For the text-containing cell, return its midpoint in [x, y] coordinate format. 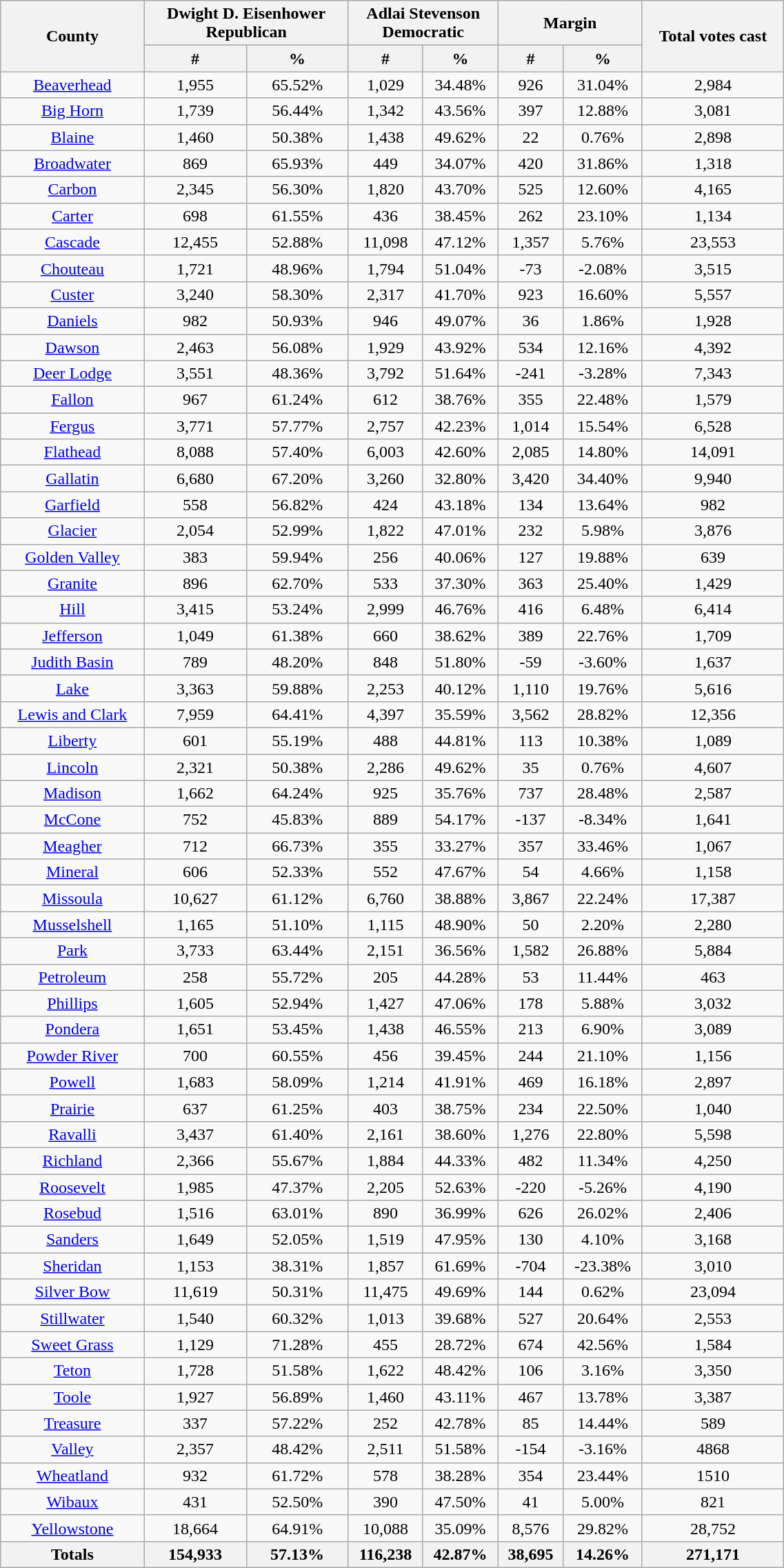
62.70% [297, 583]
455 [385, 1345]
1,342 [385, 111]
36.99% [461, 1214]
63.44% [297, 951]
1,276 [531, 1134]
65.93% [297, 163]
3,010 [713, 1266]
14.80% [603, 452]
34.48% [461, 85]
Meagher [72, 846]
Wibaux [72, 1502]
Broadwater [72, 163]
39.45% [461, 1056]
626 [531, 1214]
2,587 [713, 794]
45.83% [297, 820]
106 [531, 1371]
1,158 [713, 872]
3,415 [195, 610]
6,528 [713, 426]
Dwight D. EisenhowerRepublican [246, 23]
178 [531, 1003]
28,752 [713, 1528]
2,321 [195, 767]
63.01% [297, 1214]
-2.08% [603, 268]
55.67% [297, 1160]
57.13% [297, 1554]
56.44% [297, 111]
-73 [531, 268]
11,098 [385, 242]
5.76% [603, 242]
20.64% [603, 1318]
4.10% [603, 1240]
43.92% [461, 347]
22.80% [603, 1134]
2.20% [603, 925]
2,511 [385, 1449]
58.30% [297, 294]
1,955 [195, 85]
Sanders [72, 1240]
Sheridan [72, 1266]
1,516 [195, 1214]
2,357 [195, 1449]
7,959 [195, 714]
59.94% [297, 557]
2,984 [713, 85]
7,343 [713, 374]
6,760 [385, 898]
40.12% [461, 688]
4,607 [713, 767]
38.28% [461, 1476]
2,253 [385, 688]
60.55% [297, 1056]
Daniels [72, 321]
Big Horn [72, 111]
1,115 [385, 925]
46.55% [461, 1029]
1,822 [385, 531]
Missoula [72, 898]
2,054 [195, 531]
57.22% [297, 1423]
3,387 [713, 1397]
28.48% [603, 794]
53.24% [297, 610]
38.62% [461, 636]
Garfield [72, 505]
50.31% [297, 1292]
35 [531, 767]
Totals [72, 1554]
639 [713, 557]
Total votes cast [713, 36]
1,153 [195, 1266]
3,771 [195, 426]
205 [385, 977]
1,728 [195, 1371]
5.98% [603, 531]
29.82% [603, 1528]
2,317 [385, 294]
488 [385, 741]
1,110 [531, 688]
1,709 [713, 636]
35.76% [461, 794]
5.00% [603, 1502]
10,088 [385, 1528]
57.40% [297, 452]
601 [195, 741]
436 [385, 216]
22.50% [603, 1108]
5.88% [603, 1003]
1,927 [195, 1397]
Lincoln [72, 767]
Ravalli [72, 1134]
40.06% [461, 557]
1,013 [385, 1318]
49.69% [461, 1292]
533 [385, 583]
1,582 [531, 951]
6.90% [603, 1029]
48.90% [461, 925]
12.16% [603, 347]
9,940 [713, 479]
Rosebud [72, 1214]
34.40% [603, 479]
52.99% [297, 531]
64.91% [297, 1528]
2,999 [385, 610]
23.10% [603, 216]
3,363 [195, 688]
946 [385, 321]
482 [531, 1160]
Teton [72, 1371]
Mineral [72, 872]
1,089 [713, 741]
19.88% [603, 557]
4,190 [713, 1187]
4.66% [603, 872]
-3.28% [603, 374]
271,171 [713, 1554]
26.88% [603, 951]
234 [531, 1108]
Powell [72, 1082]
1,794 [385, 268]
6,680 [195, 479]
3,515 [713, 268]
56.08% [297, 347]
47.50% [461, 1502]
-154 [531, 1449]
144 [531, 1292]
-3.16% [603, 1449]
41 [531, 1502]
53 [531, 977]
134 [531, 505]
-704 [531, 1266]
67.20% [297, 479]
22.76% [603, 636]
6.48% [603, 610]
606 [195, 872]
47.06% [461, 1003]
1,357 [531, 242]
337 [195, 1423]
Fergus [72, 426]
52.50% [297, 1502]
15.54% [603, 426]
357 [531, 846]
3,562 [531, 714]
2,161 [385, 1134]
5,884 [713, 951]
2,345 [195, 190]
Treasure [72, 1423]
1,318 [713, 163]
637 [195, 1108]
52.33% [297, 872]
449 [385, 163]
42.87% [461, 1554]
154,933 [195, 1554]
43.11% [461, 1397]
244 [531, 1056]
3,168 [713, 1240]
6,414 [713, 610]
38.45% [461, 216]
44.33% [461, 1160]
33.27% [461, 846]
47.37% [297, 1187]
252 [385, 1423]
64.41% [297, 714]
1,929 [385, 347]
213 [531, 1029]
61.55% [297, 216]
61.72% [297, 1476]
1,029 [385, 85]
8,088 [195, 452]
Flathead [72, 452]
2,286 [385, 767]
11,475 [385, 1292]
38.75% [461, 1108]
12,356 [713, 714]
2,898 [713, 137]
Fallon [72, 400]
3,792 [385, 374]
4,250 [713, 1160]
1,605 [195, 1003]
Granite [72, 583]
42.78% [461, 1423]
57.77% [297, 426]
39.68% [461, 1318]
3,260 [385, 479]
12.60% [603, 190]
12.88% [603, 111]
232 [531, 531]
1,067 [713, 846]
52.63% [461, 1187]
52.88% [297, 242]
12,455 [195, 242]
Deer Lodge [72, 374]
53.45% [297, 1029]
416 [531, 610]
48.20% [297, 662]
752 [195, 820]
Judith Basin [72, 662]
3,081 [713, 111]
46.76% [461, 610]
14.44% [603, 1423]
Toole [72, 1397]
737 [531, 794]
6,003 [385, 452]
Richland [72, 1160]
60.32% [297, 1318]
3,089 [713, 1029]
424 [385, 505]
13.64% [603, 505]
Prairie [72, 1108]
467 [531, 1397]
3,032 [713, 1003]
534 [531, 347]
44.81% [461, 741]
66.73% [297, 846]
1,540 [195, 1318]
38.31% [297, 1266]
10,627 [195, 898]
5,598 [713, 1134]
527 [531, 1318]
1,049 [195, 636]
Carter [72, 216]
1,622 [385, 1371]
47.01% [461, 531]
Park [72, 951]
Chouteau [72, 268]
890 [385, 1214]
1510 [713, 1476]
4868 [713, 1449]
3,867 [531, 898]
35.09% [461, 1528]
38.60% [461, 1134]
262 [531, 216]
525 [531, 190]
397 [531, 111]
578 [385, 1476]
37.30% [461, 583]
612 [385, 400]
-220 [531, 1187]
35.59% [461, 714]
43.56% [461, 111]
469 [531, 1082]
26.02% [603, 1214]
3,733 [195, 951]
23,094 [713, 1292]
13.78% [603, 1397]
Margin [570, 23]
1,156 [713, 1056]
0.62% [603, 1292]
17,387 [713, 898]
589 [713, 1423]
Yellowstone [72, 1528]
-241 [531, 374]
363 [531, 583]
22 [531, 137]
Cascade [72, 242]
Glacier [72, 531]
County [72, 36]
-5.26% [603, 1187]
16.18% [603, 1082]
14,091 [713, 452]
23.44% [603, 1476]
2,085 [531, 452]
31.86% [603, 163]
36.56% [461, 951]
3,240 [195, 294]
61.69% [461, 1266]
38.88% [461, 898]
389 [531, 636]
558 [195, 505]
Custer [72, 294]
54 [531, 872]
-8.34% [603, 820]
2,757 [385, 426]
552 [385, 872]
8,576 [531, 1528]
5,616 [713, 688]
Wheatland [72, 1476]
10.38% [603, 741]
14.26% [603, 1554]
674 [531, 1345]
789 [195, 662]
Blaine [72, 137]
52.94% [297, 1003]
61.40% [297, 1134]
49.07% [461, 321]
48.96% [297, 268]
41.70% [461, 294]
1,427 [385, 1003]
1,214 [385, 1082]
1,579 [713, 400]
Gallatin [72, 479]
1,857 [385, 1266]
38.76% [461, 400]
2,280 [713, 925]
38,695 [531, 1554]
41.91% [461, 1082]
1,985 [195, 1187]
44.28% [461, 977]
889 [385, 820]
869 [195, 163]
71.28% [297, 1345]
61.12% [297, 898]
61.38% [297, 636]
2,406 [713, 1214]
660 [385, 636]
11.34% [603, 1160]
1,584 [713, 1345]
390 [385, 1502]
Musselshell [72, 925]
Madison [72, 794]
43.70% [461, 190]
3,420 [531, 479]
2,553 [713, 1318]
1,429 [713, 583]
1,683 [195, 1082]
McCone [72, 820]
55.72% [297, 977]
896 [195, 583]
-59 [531, 662]
65.52% [297, 85]
47.67% [461, 872]
48.36% [297, 374]
Carbon [72, 190]
Valley [72, 1449]
1,651 [195, 1029]
420 [531, 163]
50.93% [297, 321]
Sweet Grass [72, 1345]
3,350 [713, 1371]
354 [531, 1476]
22.24% [603, 898]
932 [195, 1476]
31.04% [603, 85]
431 [195, 1502]
848 [385, 662]
16.60% [603, 294]
Phillips [72, 1003]
58.09% [297, 1082]
47.12% [461, 242]
Golden Valley [72, 557]
Dawson [72, 347]
130 [531, 1240]
967 [195, 400]
Pondera [72, 1029]
1,040 [713, 1108]
4,165 [713, 190]
50 [531, 925]
18,664 [195, 1528]
3,551 [195, 374]
4,392 [713, 347]
42.60% [461, 452]
3,876 [713, 531]
Stillwater [72, 1318]
1,721 [195, 268]
59.88% [297, 688]
28.72% [461, 1345]
61.25% [297, 1108]
28.82% [603, 714]
47.95% [461, 1240]
5,557 [713, 294]
Powder River [72, 1056]
923 [531, 294]
1,739 [195, 111]
1,165 [195, 925]
1,649 [195, 1240]
34.07% [461, 163]
54.17% [461, 820]
Liberty [72, 741]
113 [531, 741]
Hill [72, 610]
19.76% [603, 688]
Beaverhead [72, 85]
127 [531, 557]
116,238 [385, 1554]
23,553 [713, 242]
2,151 [385, 951]
21.10% [603, 1056]
56.82% [297, 505]
712 [195, 846]
56.89% [297, 1397]
Petroleum [72, 977]
Jefferson [72, 636]
1,928 [713, 321]
2,366 [195, 1160]
61.24% [297, 400]
4,397 [385, 714]
42.56% [603, 1345]
22.48% [603, 400]
-23.38% [603, 1266]
51.04% [461, 268]
51.10% [297, 925]
403 [385, 1108]
700 [195, 1056]
1,820 [385, 190]
25.40% [603, 583]
42.23% [461, 426]
256 [385, 557]
3.16% [603, 1371]
925 [385, 794]
Roosevelt [72, 1187]
85 [531, 1423]
Silver Bow [72, 1292]
1,134 [713, 216]
3,437 [195, 1134]
1,014 [531, 426]
1,519 [385, 1240]
52.05% [297, 1240]
51.64% [461, 374]
463 [713, 977]
821 [713, 1502]
1,662 [195, 794]
11.44% [603, 977]
56.30% [297, 190]
1.86% [603, 321]
Lewis and Clark [72, 714]
1,641 [713, 820]
55.19% [297, 741]
1,884 [385, 1160]
456 [385, 1056]
11,619 [195, 1292]
36 [531, 321]
43.18% [461, 505]
Lake [72, 688]
698 [195, 216]
1,129 [195, 1345]
2,205 [385, 1187]
-137 [531, 820]
Adlai StevensonDemocratic [423, 23]
-3.60% [603, 662]
383 [195, 557]
64.24% [297, 794]
32.80% [461, 479]
258 [195, 977]
926 [531, 85]
51.80% [461, 662]
1,637 [713, 662]
33.46% [603, 846]
2,897 [713, 1082]
2,463 [195, 347]
